Locate the cell with the specified text and output its (X, Y) center coordinate. 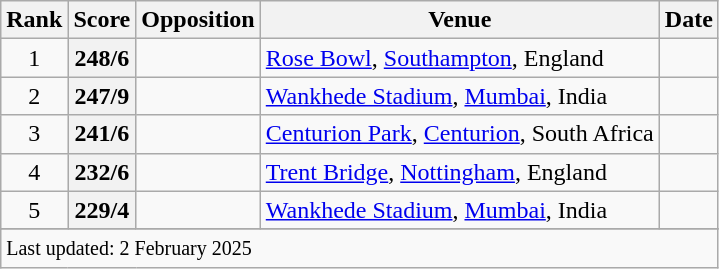
247/9 (102, 96)
Venue (460, 20)
Last updated: 2 February 2025 (360, 248)
232/6 (102, 172)
Opposition (198, 20)
229/4 (102, 210)
Trent Bridge, Nottingham, England (460, 172)
Date (688, 20)
241/6 (102, 134)
248/6 (102, 58)
Rank (34, 20)
2 (34, 96)
Centurion Park, Centurion, South Africa (460, 134)
5 (34, 210)
3 (34, 134)
Rose Bowl, Southampton, England (460, 58)
1 (34, 58)
Score (102, 20)
4 (34, 172)
